Return (X, Y) of the center of cell containing provided text 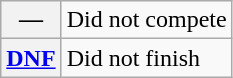
DNF (31, 58)
Did not finish (146, 58)
Did not compete (146, 20)
— (31, 20)
